Capture the cell that displays the provided text and extract its (X, Y) central coordinate. 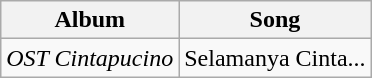
Selamanya Cinta... (275, 58)
Album (90, 20)
Song (275, 20)
OST Cintapucino (90, 58)
